Extract the (X, Y) coordinate from the center of the cell holding the provided text.  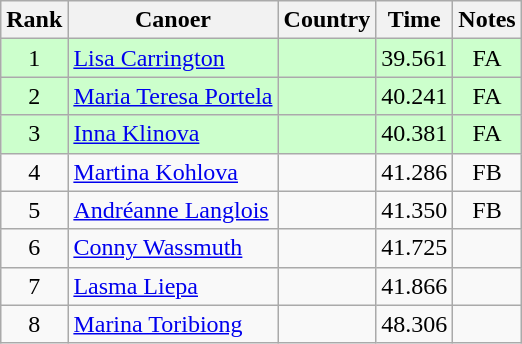
40.241 (414, 96)
Andréanne Langlois (173, 210)
Rank (34, 20)
41.725 (414, 248)
3 (34, 134)
Notes (487, 20)
41.866 (414, 286)
Lisa Carrington (173, 58)
39.561 (414, 58)
5 (34, 210)
40.381 (414, 134)
6 (34, 248)
8 (34, 324)
Canoer (173, 20)
Maria Teresa Portela (173, 96)
Country (327, 20)
1 (34, 58)
41.286 (414, 172)
48.306 (414, 324)
7 (34, 286)
Marina Toribiong (173, 324)
Martina Kohlova (173, 172)
Inna Klinova (173, 134)
Lasma Liepa (173, 286)
Time (414, 20)
2 (34, 96)
Conny Wassmuth (173, 248)
4 (34, 172)
41.350 (414, 210)
